Detect which cell encompasses the target text, then output its [X, Y] center coordinate. 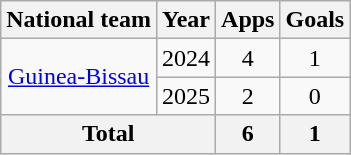
Total [108, 134]
National team [79, 20]
Guinea-Bissau [79, 77]
2024 [186, 58]
6 [248, 134]
Apps [248, 20]
2 [248, 96]
4 [248, 58]
2025 [186, 96]
0 [315, 96]
Year [186, 20]
Goals [315, 20]
